Find where the given text appears and provide that cell's center as [X, Y] coordinate. 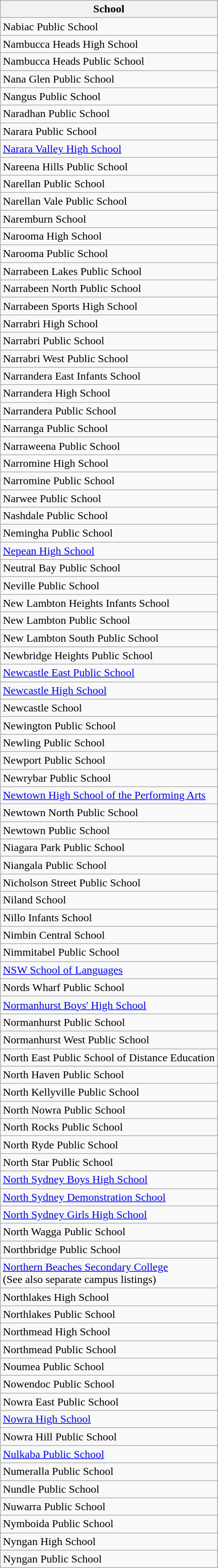
Newport Public School [109, 760]
Naradhan Public School [109, 114]
Narromine High School [109, 463]
Narara Valley High School [109, 149]
New Lambton Heights Infants School [109, 603]
Nambucca Heads High School [109, 44]
Niangala Public School [109, 865]
Nimbin Central School [109, 935]
Nepean High School [109, 551]
Narwee Public School [109, 498]
North Rocks Public School [109, 1127]
Naremburn School [109, 219]
Nyngan Public School [109, 1559]
Nimmitabel Public School [109, 952]
Northmead Public School [109, 1349]
Narrabri High School [109, 324]
Nowendoc Public School [109, 1384]
Northlakes Public School [109, 1314]
Northern Beaches Secondary College(See also separate campus listings) [109, 1273]
Nuwarra Public School [109, 1506]
Nowra East Public School [109, 1402]
Nareena Hills Public School [109, 166]
Nymboida Public School [109, 1524]
Newcastle High School [109, 690]
Nana Glen Public School [109, 79]
Narraweena Public School [109, 446]
Numeralla Public School [109, 1472]
Newrybar Public School [109, 778]
School [109, 9]
New Lambton Public School [109, 621]
Nemingha Public School [109, 533]
Nashdale Public School [109, 516]
Nambucca Heads Public School [109, 62]
Narrandera Public School [109, 411]
Narellan Vale Public School [109, 201]
Nulkaba Public School [109, 1454]
Newtown Public School [109, 830]
Normanhurst West Public School [109, 1040]
New Lambton South Public School [109, 638]
Newtown North Public School [109, 813]
Narooma High School [109, 236]
Nyngan High School [109, 1541]
NSW School of Languages [109, 970]
North Kellyville Public School [109, 1092]
Newington Public School [109, 725]
North Sydney Boys High School [109, 1180]
Nords Wharf Public School [109, 987]
Narrabri West Public School [109, 358]
North Ryde Public School [109, 1145]
North East Public School of Distance Education [109, 1057]
Niland School [109, 900]
Nangus Public School [109, 96]
North Sydney Demonstration School [109, 1197]
Nowra Hill Public School [109, 1437]
Normanhurst Boys' High School [109, 1005]
Neutral Bay Public School [109, 568]
Narromine Public School [109, 481]
Noumea Public School [109, 1367]
Northlakes High School [109, 1297]
Newcastle East Public School [109, 673]
Nicholson Street Public School [109, 883]
North Star Public School [109, 1162]
Narrandera East Infants School [109, 376]
Niagara Park Public School [109, 848]
Northmead High School [109, 1332]
Nillo Infants School [109, 918]
Nowra High School [109, 1419]
Northbridge Public School [109, 1249]
Narrabri Public School [109, 341]
Nabiac Public School [109, 27]
Narrabeen North Public School [109, 289]
Newcastle School [109, 708]
Narrandera High School [109, 393]
Narellan Public School [109, 184]
North Haven Public School [109, 1075]
Nundle Public School [109, 1489]
Narranga Public School [109, 428]
Narrabeen Sports High School [109, 306]
Newling Public School [109, 743]
Narara Public School [109, 131]
Neville Public School [109, 586]
Narrabeen Lakes Public School [109, 271]
North Wagga Public School [109, 1232]
North Nowra Public School [109, 1110]
Newbridge Heights Public School [109, 655]
Narooma Public School [109, 254]
Newtown High School of the Performing Arts [109, 795]
Normanhurst Public School [109, 1022]
North Sydney Girls High School [109, 1215]
